For the text-containing cell, return its midpoint in [x, y] coordinate format. 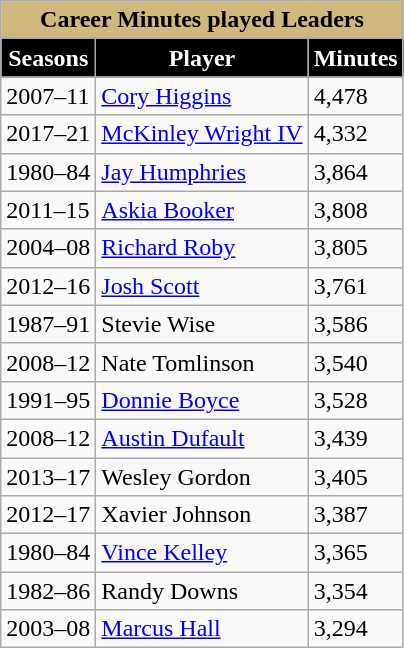
2003–08 [48, 629]
3,864 [356, 172]
2011–15 [48, 210]
2017–21 [48, 134]
3,294 [356, 629]
1991–95 [48, 400]
Randy Downs [202, 591]
Vince Kelley [202, 553]
Nate Tomlinson [202, 362]
Askia Booker [202, 210]
2013–17 [48, 477]
Donnie Boyce [202, 400]
Stevie Wise [202, 324]
Josh Scott [202, 286]
3,387 [356, 515]
Marcus Hall [202, 629]
2012–17 [48, 515]
2004–08 [48, 248]
3,586 [356, 324]
1987–91 [48, 324]
3,439 [356, 438]
Player [202, 58]
3,805 [356, 248]
4,478 [356, 96]
3,365 [356, 553]
2007–11 [48, 96]
Minutes [356, 58]
4,332 [356, 134]
3,761 [356, 286]
2012–16 [48, 286]
Wesley Gordon [202, 477]
Richard Roby [202, 248]
Austin Dufault [202, 438]
Seasons [48, 58]
Jay Humphries [202, 172]
Xavier Johnson [202, 515]
McKinley Wright IV [202, 134]
Cory Higgins [202, 96]
3,354 [356, 591]
3,540 [356, 362]
Career Minutes played Leaders [202, 20]
3,808 [356, 210]
3,405 [356, 477]
1982–86 [48, 591]
3,528 [356, 400]
